Identify which cell holds the provided text, then report its [x, y] central coordinate. 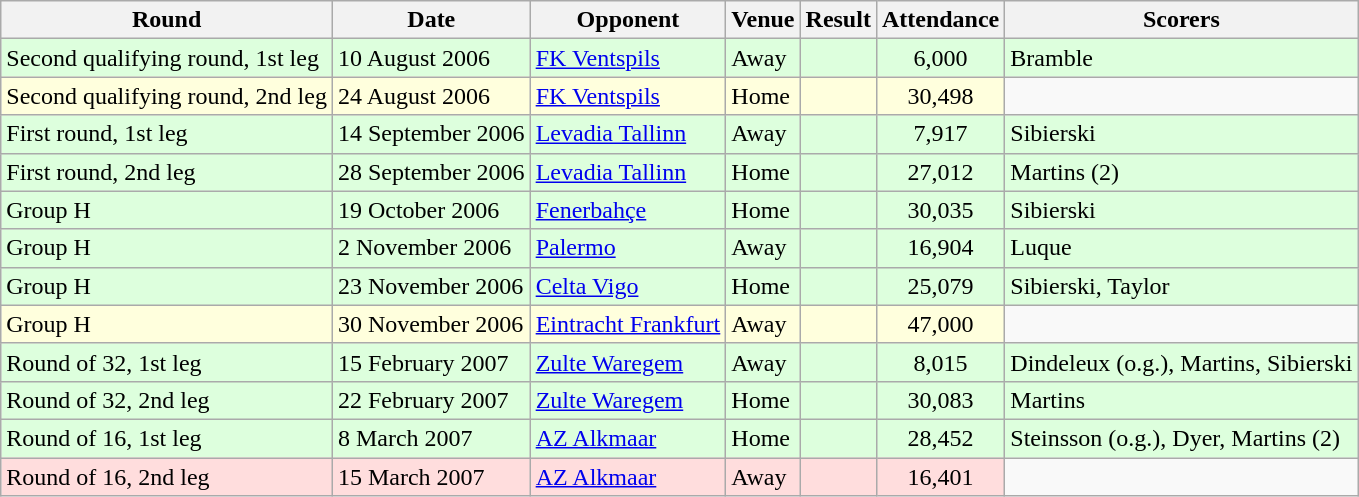
Round of 16, 1st leg [167, 438]
22 February 2007 [431, 400]
8 March 2007 [431, 438]
Martins (2) [1182, 172]
Result [838, 20]
Sibierski, Taylor [1182, 286]
27,012 [940, 172]
15 March 2007 [431, 477]
Luque [1182, 248]
Second qualifying round, 2nd leg [167, 96]
Round of 16, 2nd leg [167, 477]
25,079 [940, 286]
10 August 2006 [431, 58]
Bramble [1182, 58]
Martins [1182, 400]
Palermo [628, 248]
Round of 32, 2nd leg [167, 400]
Date [431, 20]
6,000 [940, 58]
15 February 2007 [431, 362]
Fenerbahçe [628, 210]
19 October 2006 [431, 210]
23 November 2006 [431, 286]
47,000 [940, 324]
30,498 [940, 96]
Steinsson (o.g.), Dyer, Martins (2) [1182, 438]
14 September 2006 [431, 134]
30,083 [940, 400]
Second qualifying round, 1st leg [167, 58]
16,904 [940, 248]
Round of 32, 1st leg [167, 362]
Dindeleux (o.g.), Martins, Sibierski [1182, 362]
Scorers [1182, 20]
7,917 [940, 134]
First round, 2nd leg [167, 172]
24 August 2006 [431, 96]
Opponent [628, 20]
30,035 [940, 210]
Celta Vigo [628, 286]
30 November 2006 [431, 324]
28 September 2006 [431, 172]
Attendance [940, 20]
28,452 [940, 438]
Round [167, 20]
Venue [763, 20]
First round, 1st leg [167, 134]
Eintracht Frankfurt [628, 324]
2 November 2006 [431, 248]
8,015 [940, 362]
16,401 [940, 477]
